Determine the [x, y] coordinate at the center of the cell enclosing the given text.  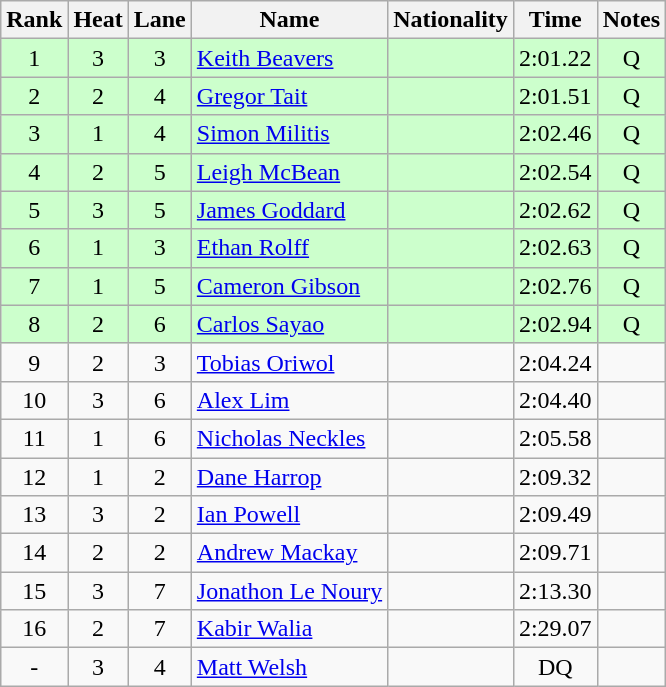
9 [34, 362]
13 [34, 515]
Cameron Gibson [289, 286]
2:09.32 [555, 477]
8 [34, 324]
2:09.49 [555, 515]
Ethan Rolff [289, 248]
Simon Militis [289, 134]
Keith Beavers [289, 58]
Carlos Sayao [289, 324]
Tobias Oriwol [289, 362]
Jonathon Le Noury [289, 591]
16 [34, 629]
2:01.22 [555, 58]
2:02.62 [555, 210]
Name [289, 20]
2:02.76 [555, 286]
2:04.40 [555, 400]
12 [34, 477]
2:02.46 [555, 134]
2:02.94 [555, 324]
Gregor Tait [289, 96]
2:02.54 [555, 172]
Time [555, 20]
Notes [631, 20]
2:01.51 [555, 96]
14 [34, 553]
2:13.30 [555, 591]
Nationality [451, 20]
Alex Lim [289, 400]
Kabir Walia [289, 629]
15 [34, 591]
- [34, 667]
Nicholas Neckles [289, 438]
2:29.07 [555, 629]
2:05.58 [555, 438]
Andrew Mackay [289, 553]
Lane [160, 20]
Matt Welsh [289, 667]
Heat [98, 20]
Rank [34, 20]
10 [34, 400]
James Goddard [289, 210]
Ian Powell [289, 515]
DQ [555, 667]
2:04.24 [555, 362]
2:02.63 [555, 248]
11 [34, 438]
Leigh McBean [289, 172]
2:09.71 [555, 553]
Dane Harrop [289, 477]
